Provide the (x, y) coordinate of the cell's center where the given text is located.  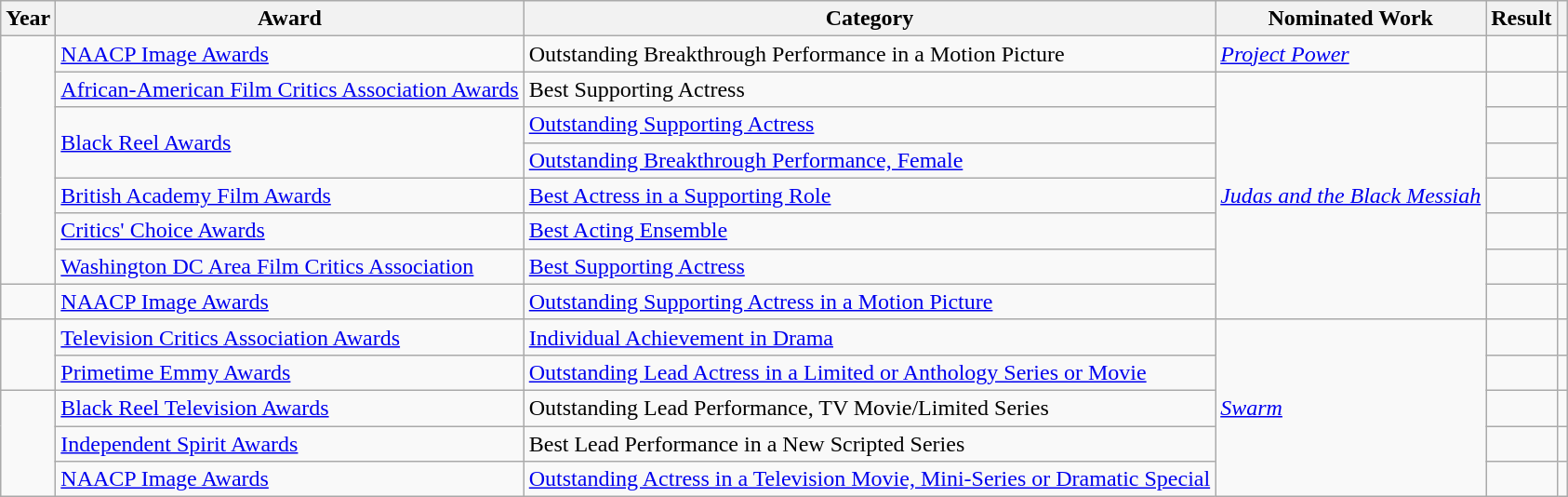
Outstanding Supporting Actress (869, 125)
Critics' Choice Awards (290, 231)
Black Reel Awards (290, 142)
Washington DC Area Film Critics Association (290, 266)
Project Power (1350, 54)
Result (1521, 19)
Outstanding Breakthrough Performance, Female (869, 160)
Outstanding Breakthrough Performance in a Motion Picture (869, 54)
Outstanding Actress in a Television Movie, Mini-Series or Dramatic Special (869, 479)
Judas and the Black Messiah (1350, 195)
Best Acting Ensemble (869, 231)
Outstanding Lead Actress in a Limited or Anthology Series or Movie (869, 372)
Best Lead Performance in a New Scripted Series (869, 444)
Swarm (1350, 408)
Award (290, 19)
Black Reel Television Awards (290, 408)
Independent Spirit Awards (290, 444)
Best Actress in a Supporting Role (869, 195)
Outstanding Lead Performance, TV Movie/Limited Series (869, 408)
Television Critics Association Awards (290, 337)
Nominated Work (1350, 19)
African-American Film Critics Association Awards (290, 89)
Outstanding Supporting Actress in a Motion Picture (869, 302)
Category (869, 19)
Year (28, 19)
Individual Achievement in Drama (869, 337)
Primetime Emmy Awards (290, 372)
British Academy Film Awards (290, 195)
